Scan for the cell matching the given text and deliver its [x, y] coordinate at center. 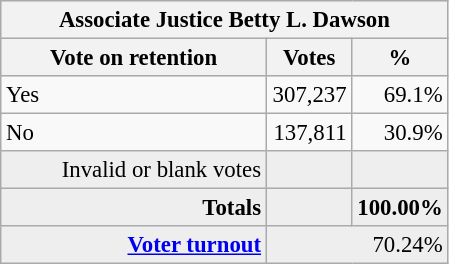
Invalid or blank votes [134, 170]
% [400, 58]
69.1% [400, 95]
137,811 [309, 133]
No [134, 133]
Associate Justice Betty L. Dawson [224, 20]
307,237 [309, 95]
Totals [134, 208]
Vote on retention [134, 58]
Voter turnout [134, 245]
70.24% [357, 245]
100.00% [400, 208]
Yes [134, 95]
30.9% [400, 133]
Votes [309, 58]
